Locate the cell with the specified text and output its (x, y) center coordinate. 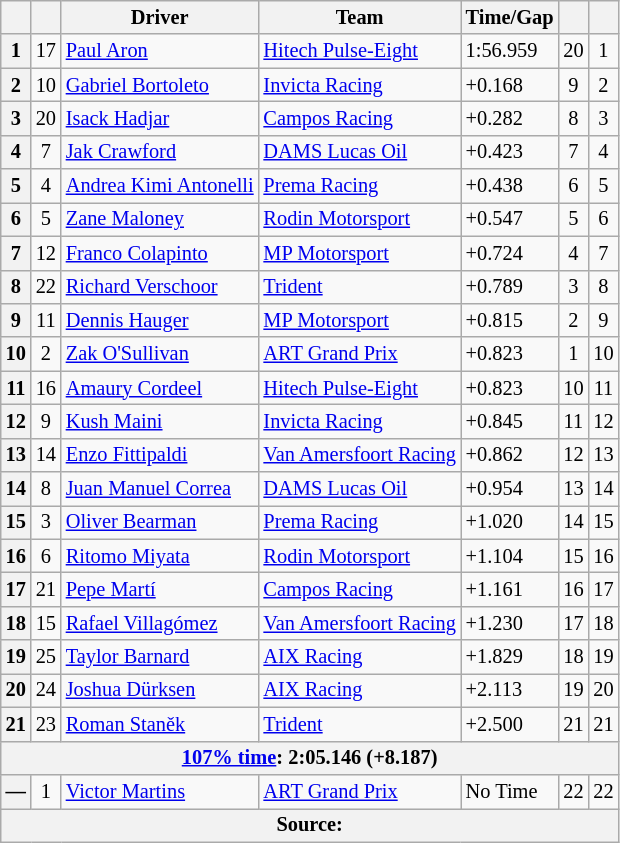
23 (46, 724)
1:56.959 (510, 51)
+0.282 (510, 118)
+0.862 (510, 455)
Zak O'Sullivan (160, 354)
+2.500 (510, 724)
+1.104 (510, 556)
Kush Maini (160, 421)
Ritomo Miyata (160, 556)
Joshua Dürksen (160, 690)
+1.829 (510, 657)
Team (360, 17)
Juan Manuel Correa (160, 489)
Gabriel Bortoleto (160, 85)
Paul Aron (160, 51)
Victor Martins (160, 791)
+0.423 (510, 152)
Amaury Cordeel (160, 388)
Driver (160, 17)
Zane Maloney (160, 219)
Andrea Kimi Antonelli (160, 186)
Time/Gap (510, 17)
+0.815 (510, 320)
+0.724 (510, 253)
Dennis Hauger (160, 320)
Oliver Bearman (160, 522)
+0.547 (510, 219)
Pepe Martí (160, 589)
+1.020 (510, 522)
Isack Hadjar (160, 118)
+0.789 (510, 287)
Rafael Villagómez (160, 623)
Enzo Fittipaldi (160, 455)
Richard Verschoor (160, 287)
+0.845 (510, 421)
No Time (510, 791)
Source: (310, 825)
+1.161 (510, 589)
+2.113 (510, 690)
Franco Colapinto (160, 253)
Taylor Barnard (160, 657)
25 (46, 657)
107% time: 2:05.146 (+8.187) (310, 758)
Roman Staněk (160, 724)
+1.230 (510, 623)
+0.954 (510, 489)
Jak Crawford (160, 152)
24 (46, 690)
— (16, 791)
+0.168 (510, 85)
+0.438 (510, 186)
